Identify which cell holds the provided text, then report its (X, Y) central coordinate. 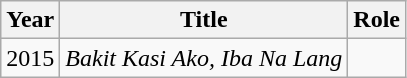
Year (30, 20)
2015 (30, 58)
Bakit Kasi Ako, Iba Na Lang (204, 58)
Title (204, 20)
Role (377, 20)
